Extract the (x, y) coordinate from the center of the cell holding the provided text.  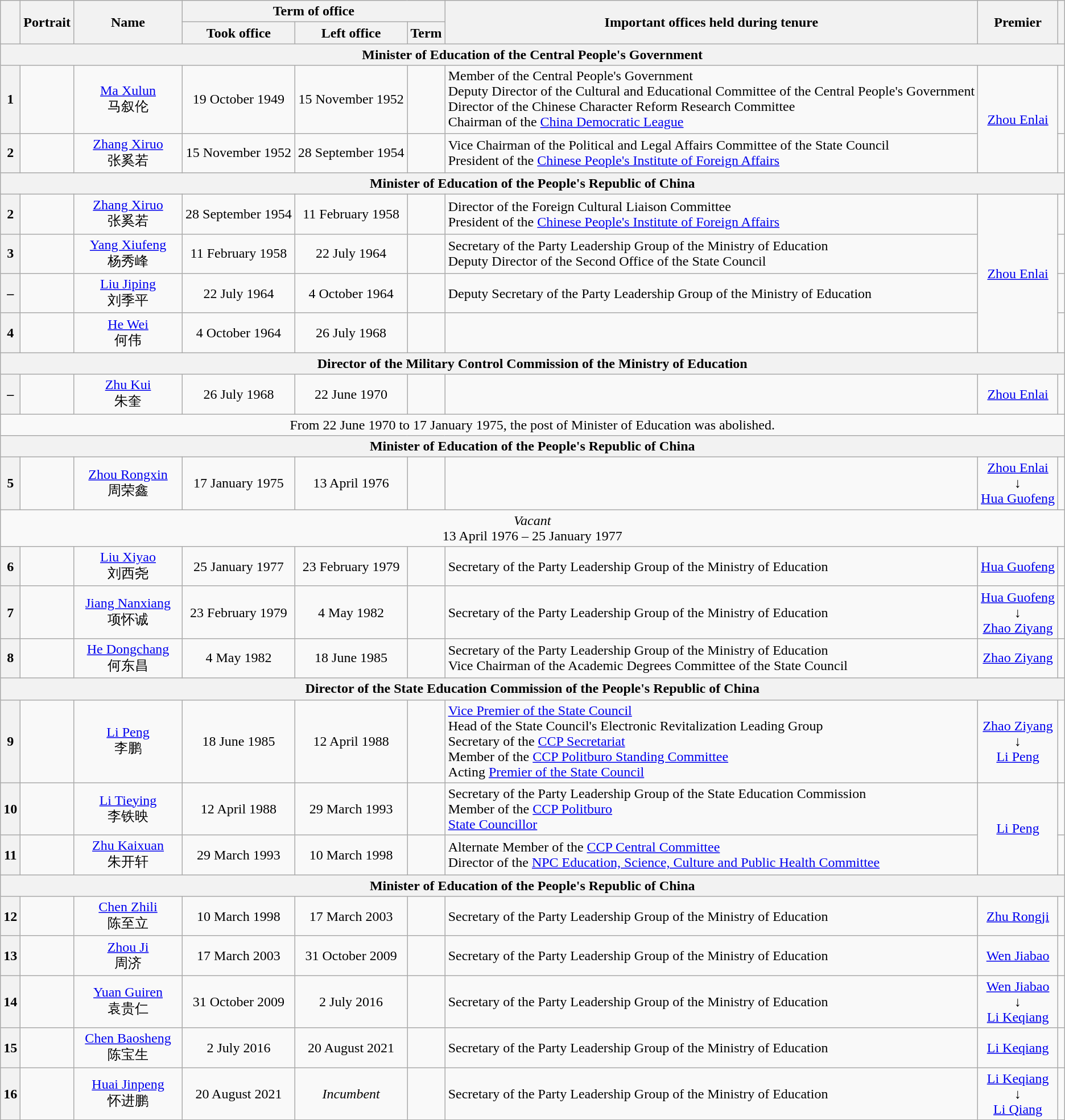
Ma Xulun马叙伦 (127, 99)
Zhou Ji周济 (127, 956)
Secretary of the Party Leadership Group of the Ministry of EducationVice Chairman of the Academic Degrees Committee of the State Council (711, 658)
Chen Zhili陈至立 (127, 916)
Hua Guofeng↓Zhao Ziyang (1018, 612)
Term of office (314, 11)
Left office (351, 33)
Zhu Kaixuan朱开轩 (127, 855)
Term (426, 33)
Zhao Ziyang (1018, 658)
1 (10, 99)
Li Keqiang (1018, 1048)
13 (10, 956)
Secretary of the Party Leadership Group of the State Education CommissionMember of the CCP PolitburoState Councillor (711, 809)
Li Tieying李铁映 (127, 809)
Took office (239, 33)
12 (10, 916)
Hua Guofeng (1018, 567)
Secretary of the Party Leadership Group of the Ministry of EducationDeputy Director of the Second Office of the State Council (711, 254)
19 October 1949 (239, 99)
Wen Jiabao (1018, 956)
He Dongchang何东昌 (127, 658)
15 (10, 1048)
Li Peng (1018, 829)
Name (127, 22)
Director of the Foreign Cultural Liaison CommitteePresident of the Chinese People's Institute of Foreign Affairs (711, 214)
4 (10, 333)
8 (10, 658)
9 (10, 741)
Deputy Secretary of the Party Leadership Group of the Ministry of Education (711, 294)
Portrait (47, 22)
Vice Chairman of the Political and Legal Affairs Committee of the State CouncilPresident of the Chinese People's Institute of Foreign Affairs (711, 153)
Liu Xiyao刘西尧 (127, 567)
Zhu Kui朱奎 (127, 394)
Yuan Guiren袁贵仁 (127, 1002)
Chen Baosheng陈宝生 (127, 1048)
7 (10, 612)
Incumbent (351, 1093)
Premier (1018, 22)
Huai Jinpeng怀进鹏 (127, 1093)
14 (10, 1002)
He Wei何伟 (127, 333)
6 (10, 567)
Vacant 13 April 1976 – 25 January 1977 (532, 528)
Li Peng李鹏 (127, 741)
3 (10, 254)
16 (10, 1093)
17 January 1975 (239, 483)
Zhu Rongji (1018, 916)
Jiang Nanxiang项怀诚 (127, 612)
11 (10, 855)
Zhou Rongxin周荣鑫 (127, 483)
10 (10, 809)
Zhao Ziyang↓Li Peng (1018, 741)
25 January 1977 (239, 567)
Wen Jiabao↓Li Keqiang (1018, 1002)
Important offices held during tenure (711, 22)
Liu Jiping刘季平 (127, 294)
From 22 June 1970 to 17 January 1975, the post of Minister of Education was abolished. (532, 425)
Minister of Education of the Central People's Government (532, 55)
Director of the State Education Commission of the People's Republic of China (532, 689)
Director of the Military Control Commission of the Ministry of Education (532, 363)
Zhou Enlai↓Hua Guofeng (1018, 483)
13 April 1976 (351, 483)
Yang Xiufeng杨秀峰 (127, 254)
Li Keqiang↓Li Qiang (1018, 1093)
Alternate Member of the CCP Central CommitteeDirector of the NPC Education, Science, Culture and Public Health Committee (711, 855)
5 (10, 483)
22 June 1970 (351, 394)
